Return the (X, Y) coordinate for the center point of the cell that contains the specified text.  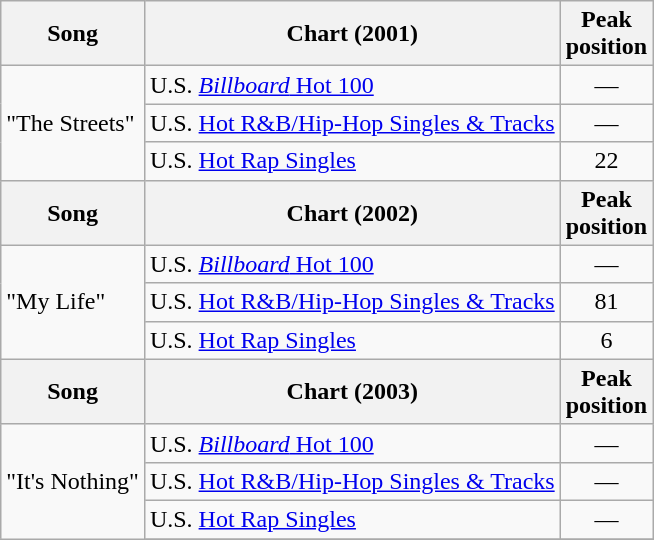
Chart (2002) (352, 212)
"It's Nothing" (73, 481)
22 (606, 161)
"The Streets" (73, 123)
Chart (2003) (352, 392)
"My Life" (73, 302)
Chart (2001) (352, 34)
81 (606, 302)
6 (606, 340)
